Find where the given text appears and provide that cell's center as [x, y] coordinate. 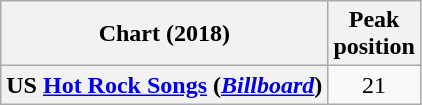
Peakposition [374, 34]
21 [374, 85]
Chart (2018) [164, 34]
US Hot Rock Songs (Billboard) [164, 85]
